For the text-containing cell, return its midpoint in [x, y] coordinate format. 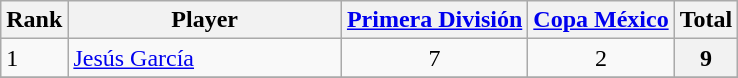
Copa México [601, 20]
9 [706, 58]
7 [434, 58]
Primera División [434, 20]
Rank [34, 20]
1 [34, 58]
2 [601, 58]
Total [706, 20]
Player [205, 20]
Jesús García [205, 58]
